Pinpoint the cell where the given text exists, returning its (x, y) midpoint coordinate. 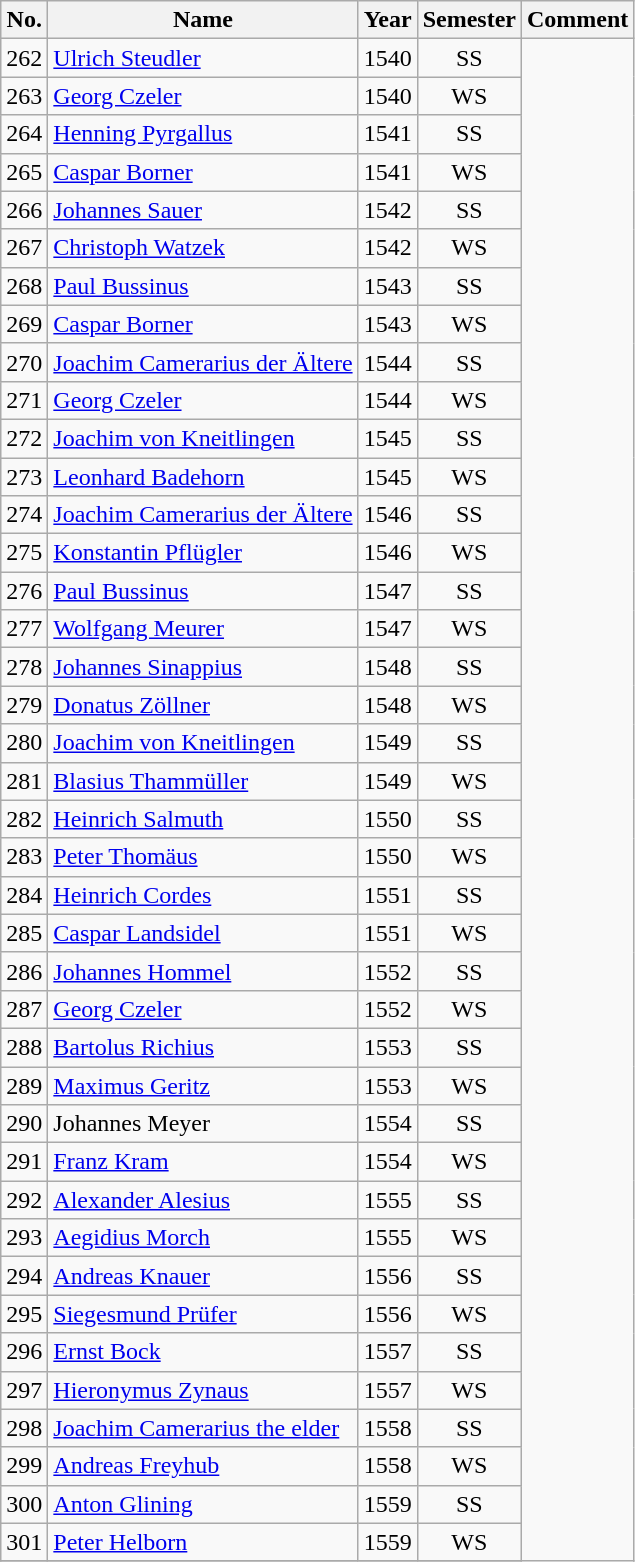
300 (24, 1504)
Heinrich Salmuth (203, 819)
Johannes Hommel (203, 971)
263 (24, 96)
Peter Helborn (203, 1542)
Caspar Landsidel (203, 933)
288 (24, 1047)
301 (24, 1542)
Ulrich Steudler (203, 58)
286 (24, 971)
295 (24, 1314)
Anton Glining (203, 1504)
Henning Pyrgallus (203, 134)
294 (24, 1276)
264 (24, 134)
Semester (469, 20)
272 (24, 438)
Johannes Sauer (203, 210)
284 (24, 895)
274 (24, 515)
Johannes Sinappius (203, 667)
Aegidius Morch (203, 1238)
Siegesmund Prüfer (203, 1314)
No. (24, 20)
277 (24, 629)
Hieronymus Zynaus (203, 1390)
293 (24, 1238)
Blasius Thammüller (203, 781)
297 (24, 1390)
Leonhard Badehorn (203, 477)
Johannes Meyer (203, 1124)
285 (24, 933)
Ernst Bock (203, 1352)
282 (24, 819)
281 (24, 781)
276 (24, 591)
Christoph Watzek (203, 248)
268 (24, 286)
290 (24, 1124)
278 (24, 667)
271 (24, 400)
Comment (578, 20)
289 (24, 1085)
Wolfgang Meurer (203, 629)
262 (24, 58)
Andreas Knauer (203, 1276)
Name (203, 20)
Bartolus Richius (203, 1047)
275 (24, 553)
Donatus Zöllner (203, 705)
266 (24, 210)
Franz Kram (203, 1162)
296 (24, 1352)
280 (24, 743)
Konstantin Pflügler (203, 553)
279 (24, 705)
292 (24, 1200)
265 (24, 172)
283 (24, 857)
Peter Thomäus (203, 857)
267 (24, 248)
270 (24, 362)
287 (24, 1009)
Heinrich Cordes (203, 895)
Alexander Alesius (203, 1200)
299 (24, 1466)
291 (24, 1162)
Maximus Geritz (203, 1085)
273 (24, 477)
269 (24, 324)
Year (388, 20)
Andreas Freyhub (203, 1466)
298 (24, 1428)
Joachim Camerarius the elder (203, 1428)
